Provide the (x, y) coordinate of the cell's center where the given text is located.  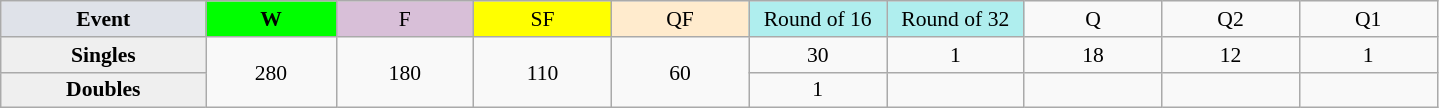
18 (1093, 55)
Doubles (104, 90)
Q2 (1231, 19)
SF (543, 19)
F (405, 19)
Round of 32 (955, 19)
Q (1093, 19)
60 (680, 72)
12 (1231, 55)
Round of 16 (818, 19)
QF (680, 19)
280 (271, 72)
30 (818, 55)
110 (543, 72)
180 (405, 72)
Q1 (1368, 19)
Singles (104, 55)
Event (104, 19)
W (271, 19)
